Identify which cell holds the provided text, then report its [x, y] central coordinate. 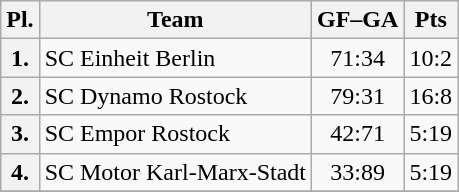
1. [20, 58]
GF–GA [358, 20]
Pts [431, 20]
SC Empor Rostock [175, 134]
Team [175, 20]
SC Dynamo Rostock [175, 96]
Pl. [20, 20]
SC Einheit Berlin [175, 58]
16:8 [431, 96]
10:2 [431, 58]
SC Motor Karl-Marx-Stadt [175, 172]
2. [20, 96]
33:89 [358, 172]
4. [20, 172]
71:34 [358, 58]
42:71 [358, 134]
3. [20, 134]
79:31 [358, 96]
